Detect which cell encompasses the target text, then output its [x, y] center coordinate. 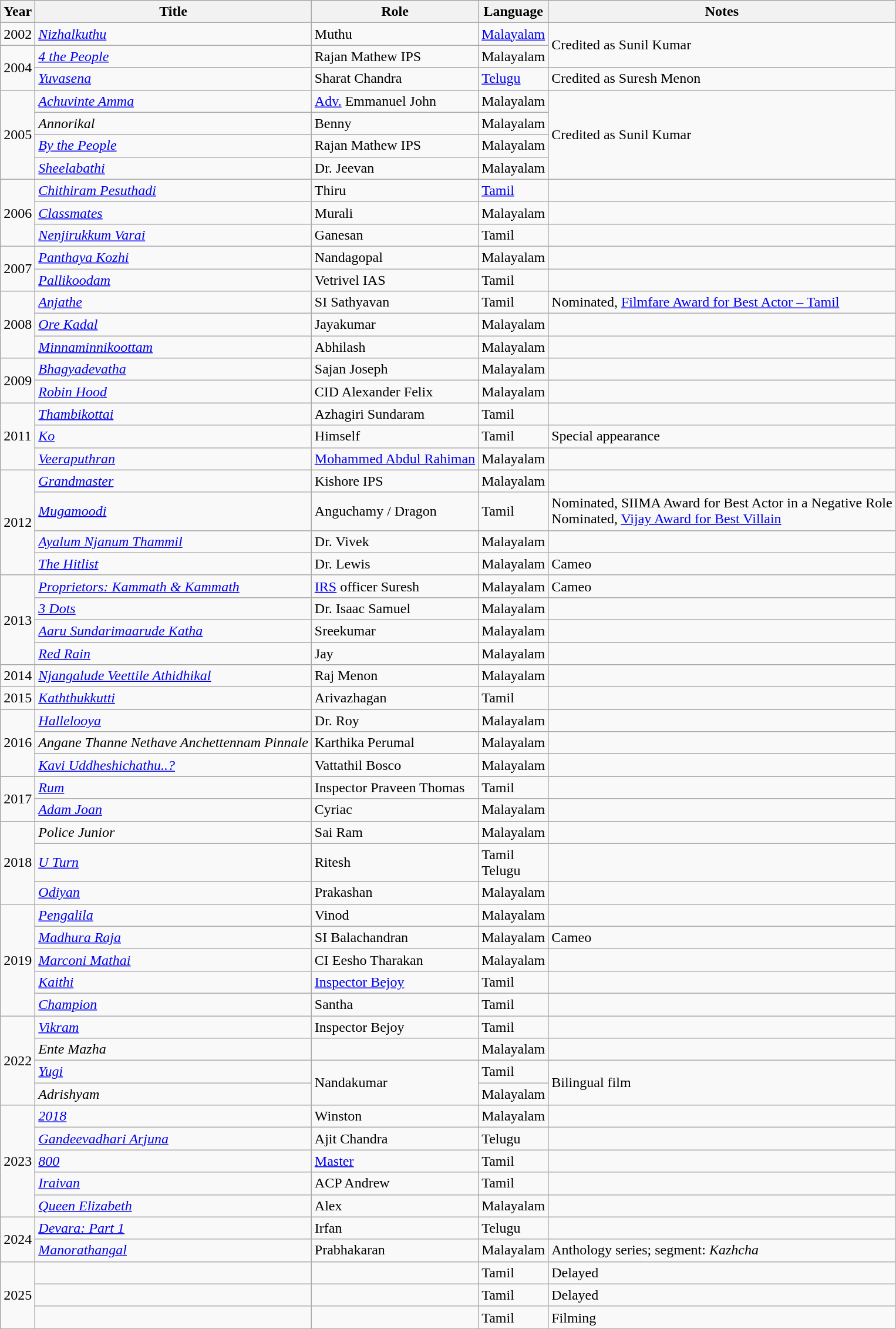
Bhagyadevatha [174, 369]
Police Junior [174, 832]
2004 [18, 68]
Special appearance [722, 436]
Pengalila [174, 915]
Prabhakaran [395, 1250]
Title [174, 12]
Year [18, 12]
2012 [18, 523]
U Turn [174, 862]
Adv. Emmanuel John [395, 101]
Grandmaster [174, 481]
2007 [18, 268]
Dr. Vivek [395, 541]
Jay [395, 654]
Yugi [174, 1072]
2019 [18, 960]
Devara: Part 1 [174, 1228]
SI Balachandran [395, 937]
2025 [18, 1295]
Marconi Mathai [174, 960]
Ajit Chandra [395, 1139]
Anjathe [174, 302]
Angane Thanne Nethave Anchettennam Pinnale [174, 743]
Ente Mazha [174, 1049]
Vinod [395, 915]
Raj Menon [395, 676]
Sreekumar [395, 631]
3 Dots [174, 608]
TamilTelugu [513, 862]
Kaththukkutti [174, 698]
2016 [18, 743]
2024 [18, 1239]
2002 [18, 34]
SI Sathyavan [395, 302]
Adrishyam [174, 1094]
Dr. Lewis [395, 564]
2015 [18, 698]
Hallelooya [174, 721]
Master [395, 1161]
Odiyan [174, 893]
Classmates [174, 213]
Mohammed Abdul Rahiman [395, 459]
ACP Andrew [395, 1183]
Santha [395, 1004]
Vetrivel IAS [395, 280]
Dr. Roy [395, 721]
Proprietors: Kammath & Kammath [174, 586]
2006 [18, 213]
Sharat Chandra [395, 79]
Champion [174, 1004]
Robin Hood [174, 392]
Notes [722, 12]
Credited as Suresh Menon [722, 79]
Sheelabathi [174, 168]
Role [395, 12]
Red Rain [174, 654]
Njangalude Veettile Athidhikal [174, 676]
Filming [722, 1317]
Nominated, SIIMA Award for Best Actor in a Negative RoleNominated, Vijay Award for Best Villain [722, 511]
Thambikottai [174, 414]
Nizhalkuthu [174, 34]
2011 [18, 436]
Irfan [395, 1228]
Ore Kadal [174, 325]
Language [513, 12]
Chithiram Pesuthadi [174, 190]
2014 [18, 676]
Inspector Praveen Thomas [395, 788]
Manorathangal [174, 1250]
Bilingual film [722, 1083]
Yuvasena [174, 79]
Azhagiri Sundaram [395, 414]
Anguchamy / Dragon [395, 511]
Aaru Sundarimaarude Katha [174, 631]
Ko [174, 436]
Nenjirukkum Varai [174, 235]
2008 [18, 325]
2005 [18, 134]
Himself [395, 436]
By the People [174, 146]
Ritesh [395, 862]
Nandagopal [395, 257]
Muthu [395, 34]
Adam Joan [174, 810]
The Hitlist [174, 564]
Vattathil Bosco [395, 765]
Nominated, Filmfare Award for Best Actor – Tamil [722, 302]
Kishore IPS [395, 481]
Murali [395, 213]
Achuvinte Amma [174, 101]
Abhilash [395, 347]
Iraivan [174, 1183]
2023 [18, 1161]
Dr. Isaac Samuel [395, 608]
2009 [18, 381]
Ganesan [395, 235]
800 [174, 1161]
Winston [395, 1116]
Annorikal [174, 123]
Alex [395, 1206]
4 the People [174, 56]
Anthology series; segment: Kazhcha [722, 1250]
Dr. Jeevan [395, 168]
Madhura Raja [174, 937]
Kavi Uddheshichathu..? [174, 765]
Thiru [395, 190]
Ayalum Njanum Thammil [174, 541]
2022 [18, 1061]
Panthaya Kozhi [174, 257]
2017 [18, 799]
Veeraputhran [174, 459]
Benny [395, 123]
CID Alexander Felix [395, 392]
Nandakumar [395, 1083]
Jayakumar [395, 325]
Cyriac [395, 810]
Minnaminnikoottam [174, 347]
Prakashan [395, 893]
Arivazhagan [395, 698]
Mugamoodi [174, 511]
Karthika Perumal [395, 743]
Vikram [174, 1027]
Sai Ram [395, 832]
IRS officer Suresh [395, 586]
2013 [18, 620]
CI Eesho Tharakan [395, 960]
Queen Elizabeth [174, 1206]
Gandeevadhari Arjuna [174, 1139]
Rum [174, 788]
Kaithi [174, 982]
Pallikoodam [174, 280]
Sajan Joseph [395, 369]
